From the cell containing the given text, extract its center point as [X, Y] coordinate. 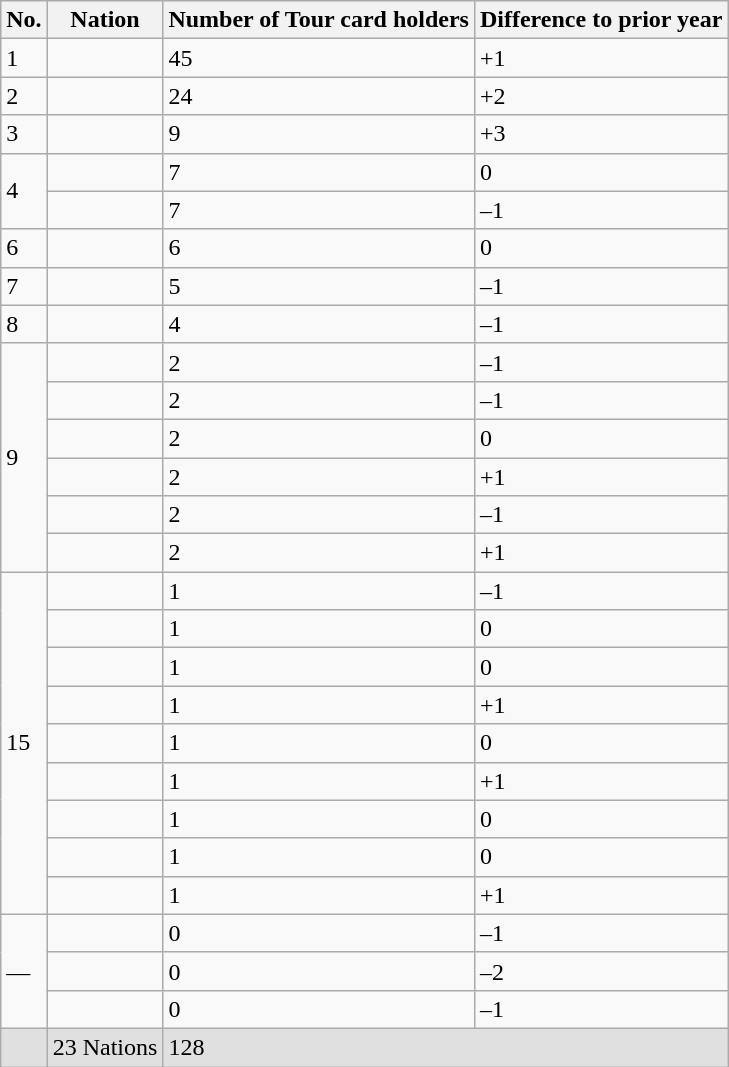
24 [319, 96]
— [24, 971]
+3 [600, 134]
8 [24, 324]
45 [319, 58]
+2 [600, 96]
23 Nations [105, 1047]
No. [24, 20]
5 [319, 286]
128 [446, 1047]
–2 [600, 971]
Nation [105, 20]
15 [24, 744]
Difference to prior year [600, 20]
Number of Tour card holders [319, 20]
3 [24, 134]
